Extract the (X, Y) coordinate from the center of the cell holding the provided text.  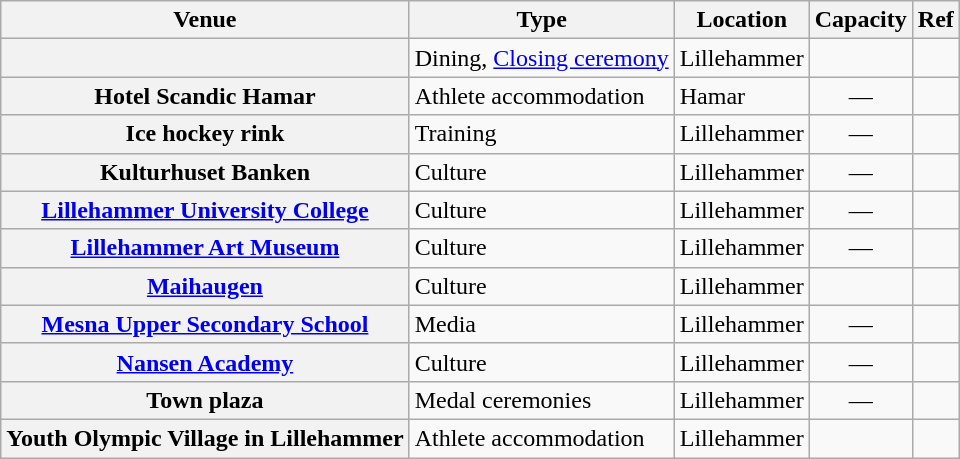
Type (542, 20)
Venue (205, 20)
Lillehammer University College (205, 210)
Mesna Upper Secondary School (205, 324)
Town plaza (205, 400)
Kulturhuset Banken (205, 172)
Ice hockey rink (205, 134)
Lillehammer Art Museum (205, 248)
Medal ceremonies (542, 400)
Media (542, 324)
Nansen Academy (205, 362)
Capacity (860, 20)
Hotel Scandic Hamar (205, 96)
Dining, Closing ceremony (542, 58)
Location (742, 20)
Maihaugen (205, 286)
Ref (936, 20)
Training (542, 134)
Youth Olympic Village in Lillehammer (205, 438)
Hamar (742, 96)
